Detect which cell encompasses the target text, then output its [x, y] center coordinate. 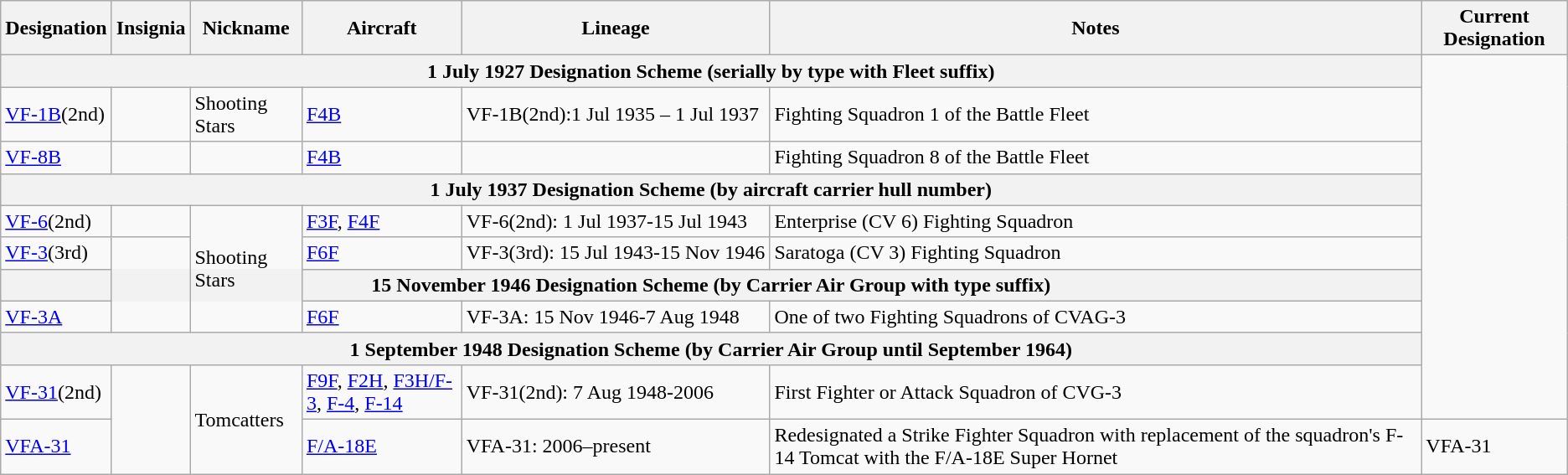
Insignia [151, 28]
VF-6(2nd): 1 Jul 1937-15 Jul 1943 [616, 221]
VF-3A: 15 Nov 1946-7 Aug 1948 [616, 317]
Fighting Squadron 8 of the Battle Fleet [1096, 157]
Notes [1096, 28]
Lineage [616, 28]
Nickname [246, 28]
F9F, F2H, F3H/F-3, F-4, F-14 [382, 392]
VF-31(2nd) [56, 392]
VF-1B(2nd) [56, 114]
VF-31(2nd): 7 Aug 1948-2006 [616, 392]
VF-1B(2nd):1 Jul 1935 – 1 Jul 1937 [616, 114]
1 July 1937 Designation Scheme (by aircraft carrier hull number) [711, 189]
Aircraft [382, 28]
Designation [56, 28]
VF-3A [56, 317]
One of two Fighting Squadrons of CVAG-3 [1096, 317]
1 September 1948 Designation Scheme (by Carrier Air Group until September 1964) [711, 349]
VFA-31: 2006–present [616, 446]
Redesignated a Strike Fighter Squadron with replacement of the squadron's F-14 Tomcat with the F/A-18E Super Hornet [1096, 446]
VF-6(2nd) [56, 221]
Saratoga (CV 3) Fighting Squadron [1096, 253]
VF-3(3rd): 15 Jul 1943-15 Nov 1946 [616, 253]
First Fighter or Attack Squadron of CVG-3 [1096, 392]
Fighting Squadron 1 of the Battle Fleet [1096, 114]
Current Designation [1494, 28]
VF-3(3rd) [56, 253]
15 November 1946 Designation Scheme (by Carrier Air Group with type suffix) [711, 285]
1 July 1927 Designation Scheme (serially by type with Fleet suffix) [711, 71]
Enterprise (CV 6) Fighting Squadron [1096, 221]
F/A-18E [382, 446]
VF-8B [56, 157]
F3F, F4F [382, 221]
Tomcatters [246, 419]
